Find where the given text appears and provide that cell's center as (x, y) coordinate. 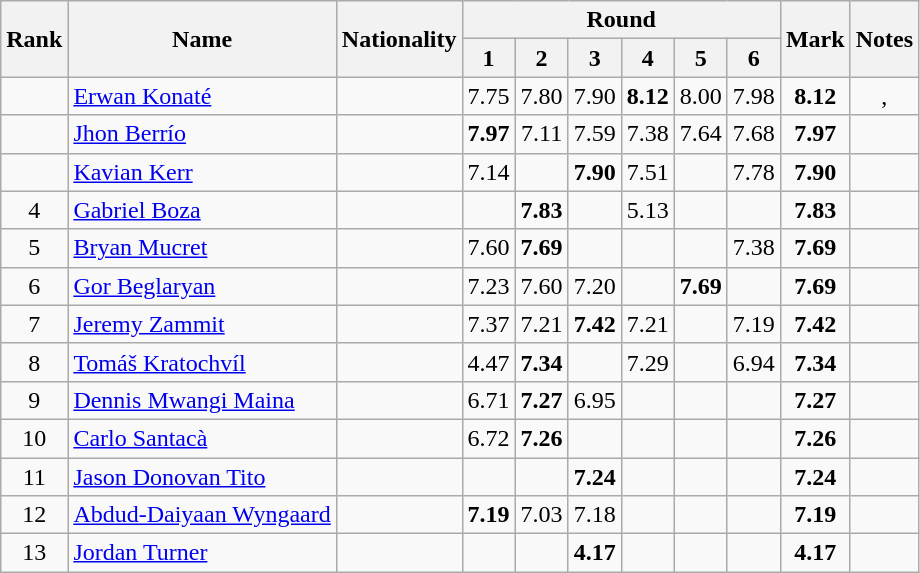
Rank (34, 39)
8 (34, 362)
, (884, 96)
9 (34, 400)
Bryan Mucret (202, 248)
7.23 (488, 286)
7.11 (542, 134)
Name (202, 39)
Dennis Mwangi Maina (202, 400)
2 (542, 58)
Gor Beglaryan (202, 286)
6.94 (754, 362)
Jeremy Zammit (202, 324)
7 (34, 324)
7.80 (542, 96)
Round (621, 20)
Erwan Konaté (202, 96)
8.00 (700, 96)
7.18 (594, 515)
Jason Donovan Tito (202, 477)
7.59 (594, 134)
Carlo Santacà (202, 438)
6.72 (488, 438)
7.75 (488, 96)
Gabriel Boza (202, 210)
7.78 (754, 172)
7.98 (754, 96)
Nationality (399, 39)
3 (594, 58)
7.68 (754, 134)
Abdud-Daiyaan Wyngaard (202, 515)
4.47 (488, 362)
Jhon Berrío (202, 134)
6.95 (594, 400)
1 (488, 58)
Tomáš Kratochvíl (202, 362)
6.71 (488, 400)
Mark (815, 39)
7.20 (594, 286)
Kavian Kerr (202, 172)
11 (34, 477)
7.37 (488, 324)
10 (34, 438)
5.13 (648, 210)
Jordan Turner (202, 553)
7.29 (648, 362)
7.03 (542, 515)
12 (34, 515)
7.14 (488, 172)
13 (34, 553)
7.51 (648, 172)
7.64 (700, 134)
Notes (884, 39)
